Pinpoint the cell where the given text exists, returning its (X, Y) midpoint coordinate. 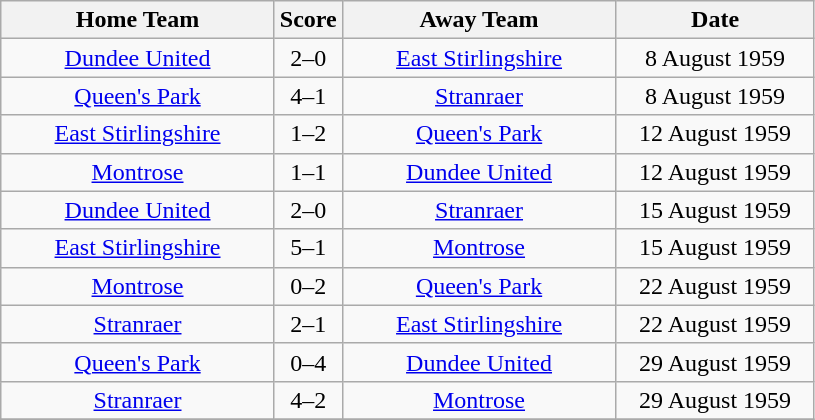
1–1 (308, 172)
1–2 (308, 134)
Away Team (479, 20)
5–1 (308, 248)
4–2 (308, 400)
2–1 (308, 324)
4–1 (308, 96)
0–4 (308, 362)
0–2 (308, 286)
Score (308, 20)
Home Team (138, 20)
Date (716, 20)
